Search for the cell housing the specified text and yield its [X, Y] center coordinate. 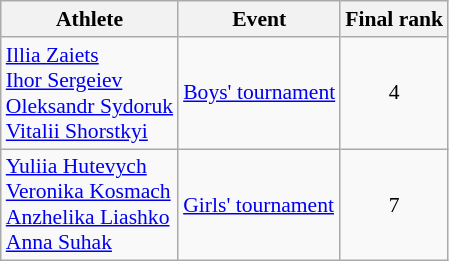
Final rank [394, 19]
Event [259, 19]
Yuliia HutevychVeronika KosmachAnzhelika LiashkoAnna Suhak [90, 205]
Athlete [90, 19]
4 [394, 93]
Boys' tournament [259, 93]
Illia ZaietsIhor SergeievOleksandr SydorukVitalii Shorstkyi [90, 93]
Girls' tournament [259, 205]
7 [394, 205]
